Return [X, Y] of the center of cell containing provided text 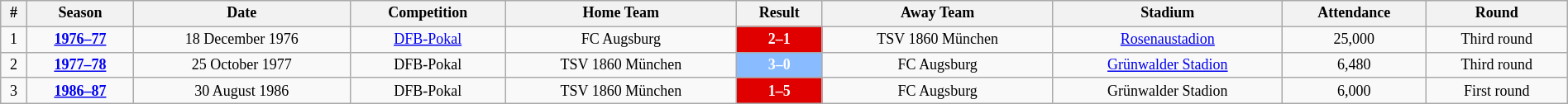
2 [14, 64]
3 [14, 91]
Away Team [938, 13]
6,000 [1354, 91]
# [14, 13]
First round [1497, 91]
1977–78 [81, 64]
Home Team [620, 13]
18 December 1976 [241, 40]
Date [241, 13]
1 [14, 40]
25 October 1977 [241, 64]
3–0 [779, 64]
Attendance [1354, 13]
2–1 [779, 40]
1976–77 [81, 40]
Season [81, 13]
Stadium [1168, 13]
1–5 [779, 91]
1986–87 [81, 91]
Round [1497, 13]
Competition [428, 13]
6,480 [1354, 64]
Result [779, 13]
30 August 1986 [241, 91]
25,000 [1354, 40]
Rosenaustadion [1168, 40]
